Determine the [x, y] coordinate at the center of the cell enclosing the given text.  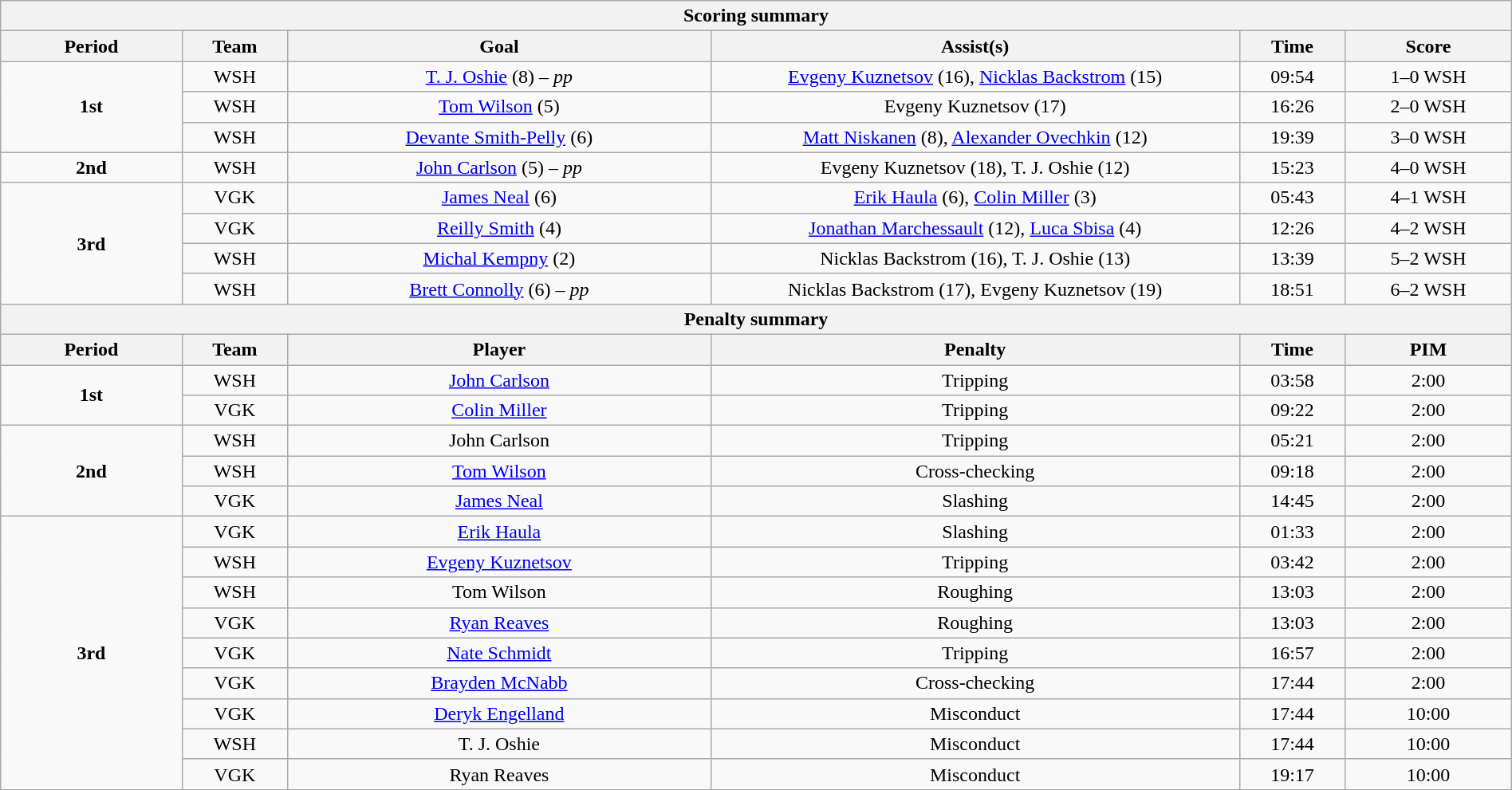
01:33 [1292, 532]
Evgeny Kuznetsov (18), T. J. Oshie (12) [975, 167]
James Neal (6) [499, 198]
Deryk Engelland [499, 713]
12:26 [1292, 228]
18:51 [1292, 289]
Player [499, 349]
Matt Niskanen (8), Alexander Ovechkin (12) [975, 137]
Nicklas Backstrom (17), Evgeny Kuznetsov (19) [975, 289]
16:26 [1292, 107]
09:22 [1292, 411]
19:17 [1292, 774]
Evgeny Kuznetsov [499, 562]
T. J. Oshie [499, 744]
Score [1428, 46]
1–0 WSH [1428, 77]
03:42 [1292, 562]
05:43 [1292, 198]
Jonathan Marchessault (12), Luca Sbisa (4) [975, 228]
Michal Kempny (2) [499, 258]
6–2 WSH [1428, 289]
James Neal [499, 501]
2–0 WSH [1428, 107]
05:21 [1292, 441]
Reilly Smith (4) [499, 228]
5–2 WSH [1428, 258]
Penalty [975, 349]
4–2 WSH [1428, 228]
Devante Smith-Pelly (6) [499, 137]
09:54 [1292, 77]
Goal [499, 46]
Tom Wilson (5) [499, 107]
4–1 WSH [1428, 198]
16:57 [1292, 653]
PIM [1428, 349]
Assist(s) [975, 46]
Colin Miller [499, 411]
15:23 [1292, 167]
14:45 [1292, 501]
09:18 [1292, 471]
Evgeny Kuznetsov (17) [975, 107]
Evgeny Kuznetsov (16), Nicklas Backstrom (15) [975, 77]
03:58 [1292, 380]
Erik Haula (6), Colin Miller (3) [975, 198]
3–0 WSH [1428, 137]
Brayden McNabb [499, 683]
Erik Haula [499, 532]
T. J. Oshie (8) – pp [499, 77]
Scoring summary [756, 16]
Penalty summary [756, 319]
Nate Schmidt [499, 653]
Brett Connolly (6) – pp [499, 289]
19:39 [1292, 137]
John Carlson (5) – pp [499, 167]
Nicklas Backstrom (16), T. J. Oshie (13) [975, 258]
4–0 WSH [1428, 167]
13:39 [1292, 258]
